Detect which cell encompasses the target text, then output its (x, y) center coordinate. 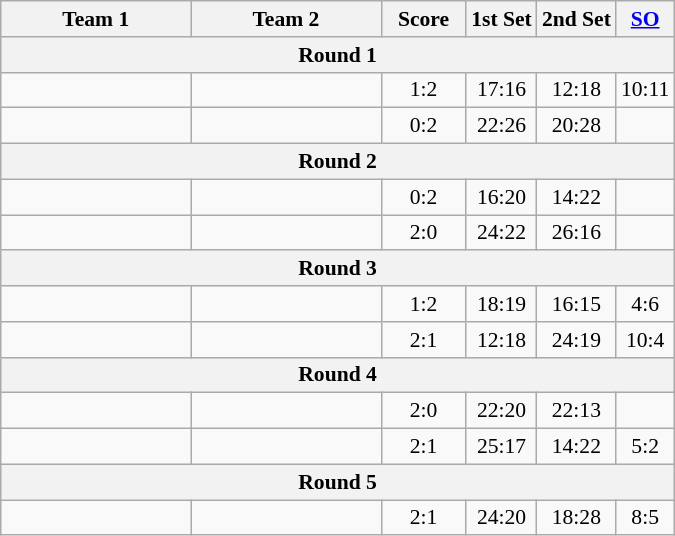
16:15 (576, 304)
Team 1 (96, 19)
Round 5 (338, 482)
20:28 (576, 126)
Round 4 (338, 375)
18:28 (576, 518)
22:20 (502, 411)
Score (424, 19)
22:13 (576, 411)
17:16 (502, 90)
25:17 (502, 447)
24:20 (502, 518)
5:2 (645, 447)
16:20 (502, 197)
22:26 (502, 126)
Round 1 (338, 55)
Team 2 (286, 19)
Round 2 (338, 162)
26:16 (576, 233)
10:4 (645, 340)
SO (645, 19)
18:19 (502, 304)
4:6 (645, 304)
10:11 (645, 90)
24:22 (502, 233)
8:5 (645, 518)
2nd Set (576, 19)
Round 3 (338, 269)
24:19 (576, 340)
1st Set (502, 19)
